For the text-containing cell, return its midpoint in (x, y) coordinate format. 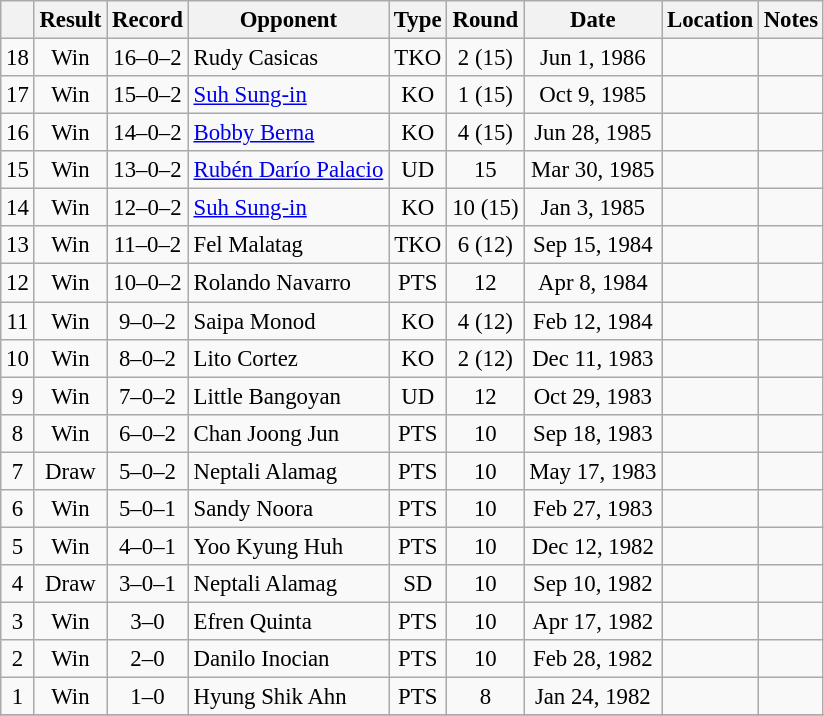
1 (15) (486, 95)
Lito Cortez (288, 358)
Feb 12, 1984 (593, 321)
3–0–1 (148, 584)
Danilo Inocian (288, 659)
Apr 8, 1984 (593, 283)
Fel Malatag (288, 245)
15–0–2 (148, 95)
13–0–2 (148, 170)
Little Bangoyan (288, 396)
Sep 10, 1982 (593, 584)
5–0–1 (148, 509)
Yoo Kyung Huh (288, 546)
Jan 3, 1985 (593, 208)
9–0–2 (148, 321)
Rubén Darío Palacio (288, 170)
Sep 15, 1984 (593, 245)
6 (12) (486, 245)
Feb 28, 1982 (593, 659)
Oct 29, 1983 (593, 396)
6 (18, 509)
Sandy Noora (288, 509)
Apr 17, 1982 (593, 621)
7–0–2 (148, 396)
11–0–2 (148, 245)
4 (12) (486, 321)
3 (18, 621)
Location (710, 20)
5–0–2 (148, 471)
Jun 1, 1986 (593, 58)
Record (148, 20)
Result (70, 20)
6–0–2 (148, 433)
7 (18, 471)
SD (418, 584)
17 (18, 95)
Type (418, 20)
16 (18, 133)
1–0 (148, 697)
2–0 (148, 659)
Saipa Monod (288, 321)
1 (18, 697)
Oct 9, 1985 (593, 95)
Efren Quinta (288, 621)
4–0–1 (148, 546)
16–0–2 (148, 58)
Rudy Casicas (288, 58)
Date (593, 20)
18 (18, 58)
3–0 (148, 621)
Rolando Navarro (288, 283)
Dec 12, 1982 (593, 546)
Feb 27, 1983 (593, 509)
Chan Joong Jun (288, 433)
2 (15) (486, 58)
Dec 11, 1983 (593, 358)
10–0–2 (148, 283)
11 (18, 321)
13 (18, 245)
Jan 24, 1982 (593, 697)
Mar 30, 1985 (593, 170)
9 (18, 396)
Round (486, 20)
8–0–2 (148, 358)
4 (15) (486, 133)
2 (18, 659)
May 17, 1983 (593, 471)
Sep 18, 1983 (593, 433)
4 (18, 584)
14–0–2 (148, 133)
Opponent (288, 20)
Hyung Shik Ahn (288, 697)
Bobby Berna (288, 133)
Notes (790, 20)
5 (18, 546)
2 (12) (486, 358)
Jun 28, 1985 (593, 133)
10 (15) (486, 208)
12–0–2 (148, 208)
14 (18, 208)
